Identify which cell holds the provided text, then report its (x, y) central coordinate. 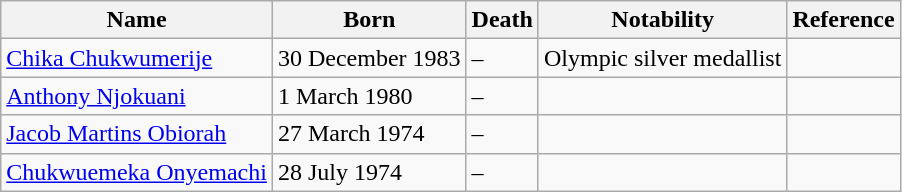
Chika Chukwumerije (137, 58)
Notability (662, 20)
Name (137, 20)
Chukwuemeka Onyemachi (137, 172)
Olympic silver medallist (662, 58)
1 March 1980 (369, 96)
30 December 1983 (369, 58)
28 July 1974 (369, 172)
27 March 1974 (369, 134)
Jacob Martins Obiorah (137, 134)
Reference (844, 20)
Born (369, 20)
Death (502, 20)
Anthony Njokuani (137, 96)
